For the text-containing cell, return its midpoint in (X, Y) coordinate format. 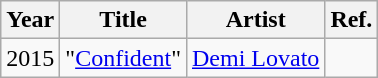
"Confident" (124, 58)
Demi Lovato (255, 58)
Year (30, 20)
2015 (30, 58)
Artist (255, 20)
Ref. (352, 20)
Title (124, 20)
